Return [X, Y] of the center of cell containing provided text 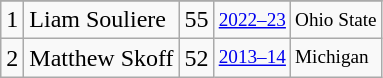
Michigan [336, 58]
2022–23 [252, 20]
Matthew Skoff [102, 58]
1 [12, 20]
Liam Souliere [102, 20]
52 [196, 58]
55 [196, 20]
Ohio State [336, 20]
2 [12, 58]
2013–14 [252, 58]
